Scan for the cell matching the given text and deliver its [x, y] coordinate at center. 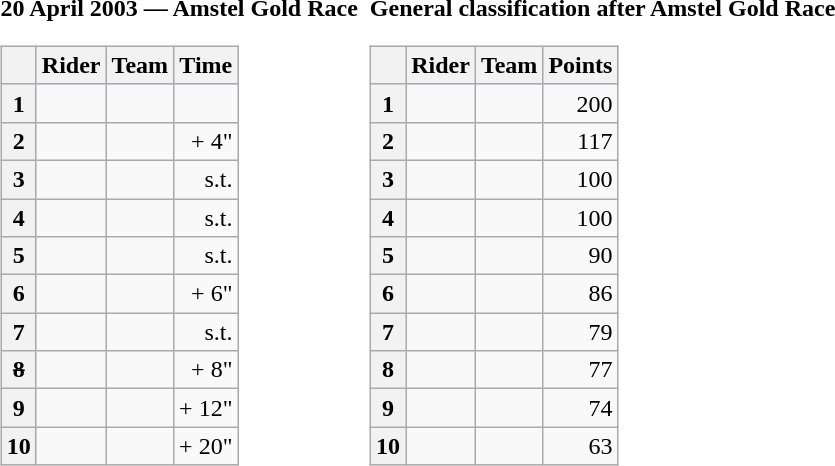
+ 6" [206, 294]
86 [580, 294]
90 [580, 256]
Time [206, 65]
+ 20" [206, 446]
+ 4" [206, 141]
74 [580, 408]
200 [580, 103]
+ 8" [206, 370]
79 [580, 332]
+ 12" [206, 408]
77 [580, 370]
63 [580, 446]
Points [580, 65]
117 [580, 141]
